Scan for the cell matching the given text and deliver its [x, y] coordinate at center. 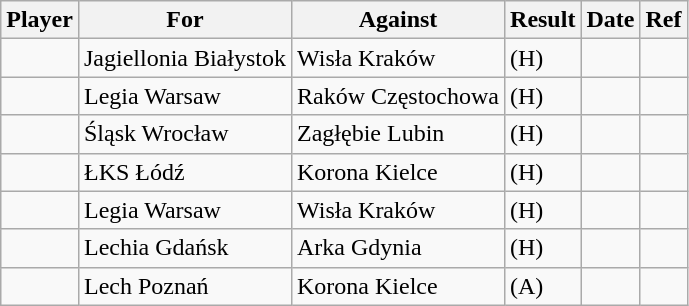
For [184, 20]
Player [40, 20]
Lech Poznań [184, 286]
ŁKS Łódź [184, 172]
Date [610, 20]
Result [543, 20]
Against [398, 20]
Raków Częstochowa [398, 96]
Arka Gdynia [398, 248]
Lechia Gdańsk [184, 248]
Zagłębie Lubin [398, 134]
Jagiellonia Białystok [184, 58]
(A) [543, 286]
Śląsk Wrocław [184, 134]
Ref [664, 20]
